Detect which cell encompasses the target text, then output its (x, y) center coordinate. 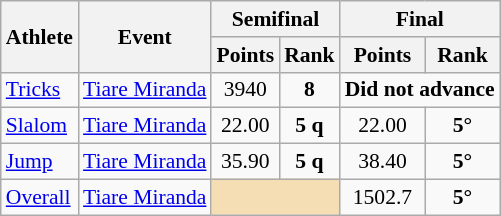
35.90 (245, 162)
3940 (245, 90)
Event (144, 36)
Jump (40, 162)
Semifinal (275, 19)
Final (420, 19)
1502.7 (383, 197)
Overall (40, 197)
8 (310, 90)
Athlete (40, 36)
Tricks (40, 90)
Slalom (40, 126)
Did not advance (420, 90)
38.40 (383, 162)
